Locate the cell with the specified text and output its [x, y] center coordinate. 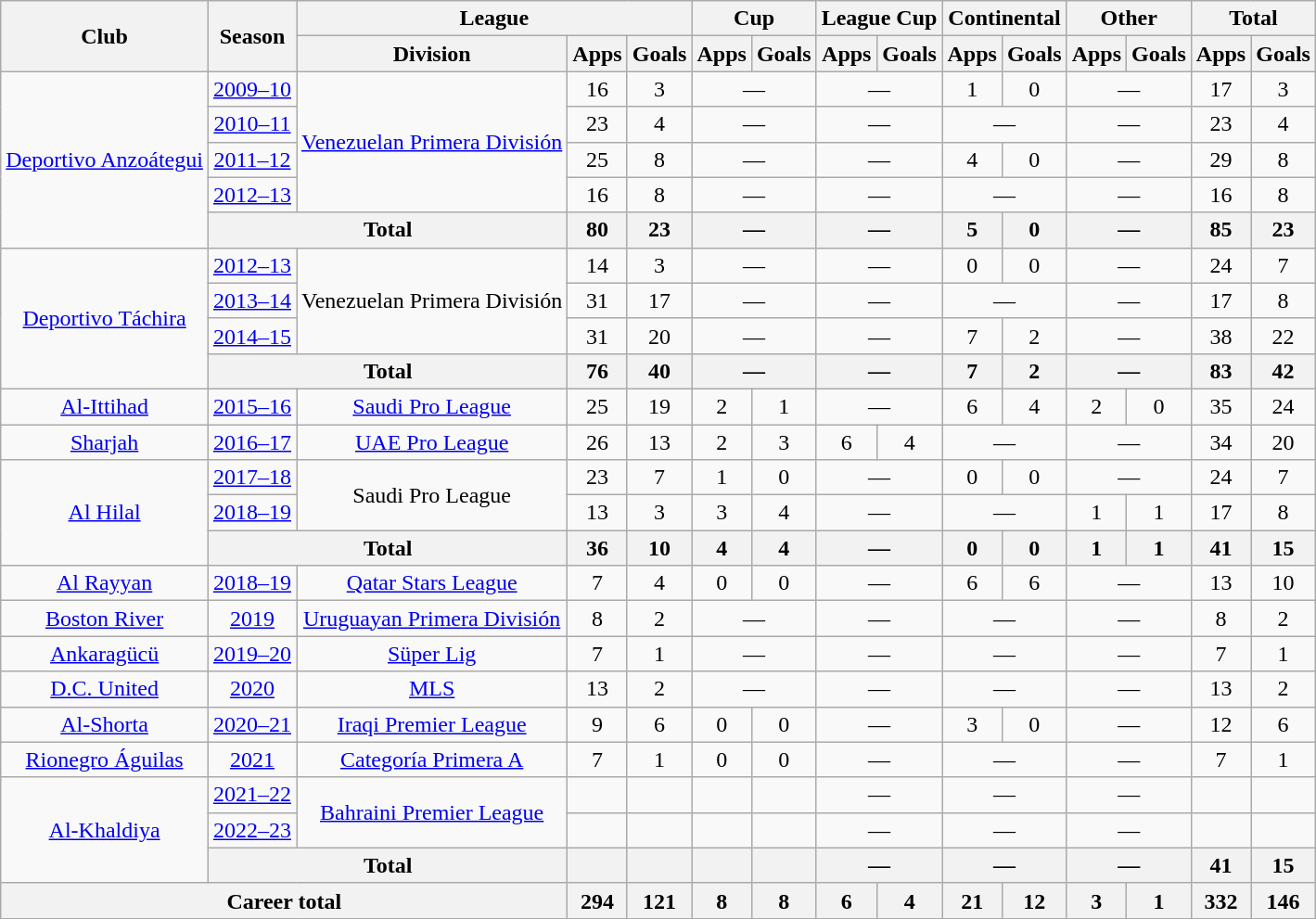
2015–16 [252, 406]
Cup [754, 19]
19 [659, 406]
Qatar Stars League [432, 583]
Uruguayan Primera División [432, 619]
Career total [284, 900]
Season [252, 36]
38 [1220, 336]
2019–20 [252, 654]
85 [1220, 230]
Categoría Primera A [432, 759]
29 [1220, 160]
2019 [252, 619]
21 [972, 900]
Al-Shorta [105, 724]
2013–14 [252, 300]
2020 [252, 689]
35 [1220, 406]
2014–15 [252, 336]
MLS [432, 689]
36 [597, 548]
146 [1284, 900]
League [494, 19]
5 [972, 230]
Division [432, 54]
Deportivo Anzoátegui [105, 160]
Al Rayyan [105, 583]
2010–11 [252, 124]
League Cup [879, 19]
14 [597, 265]
9 [597, 724]
22 [1284, 336]
Al-Khaldiya [105, 830]
34 [1220, 442]
2021 [252, 759]
40 [659, 371]
Süper Lig [432, 654]
2017–18 [252, 478]
Bahraini Premier League [432, 812]
42 [1284, 371]
Al-Ittihad [105, 406]
83 [1220, 371]
Ankaragücü [105, 654]
2011–12 [252, 160]
2009–10 [252, 89]
Sharjah [105, 442]
Iraqi Premier League [432, 724]
Club [105, 36]
2021–22 [252, 795]
UAE Pro League [432, 442]
2022–23 [252, 830]
Boston River [105, 619]
D.C. United [105, 689]
121 [659, 900]
Deportivo Táchira [105, 318]
Continental [1004, 19]
Other [1129, 19]
Rionegro Águilas [105, 759]
2020–21 [252, 724]
332 [1220, 900]
2016–17 [252, 442]
294 [597, 900]
26 [597, 442]
Al Hilal [105, 513]
76 [597, 371]
80 [597, 230]
